From the cell containing the given text, extract its center point as [X, Y] coordinate. 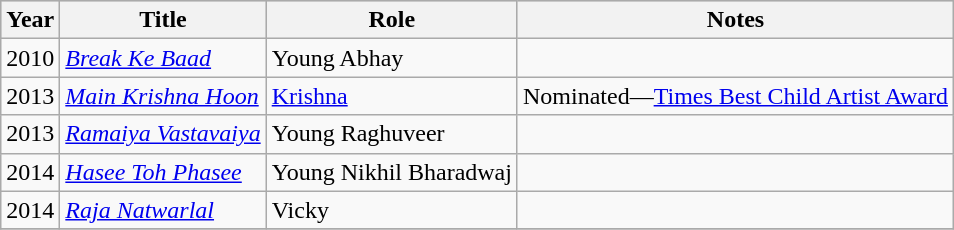
2010 [30, 58]
Notes [735, 20]
Main Krishna Hoon [163, 96]
Young Nikhil Bharadwaj [392, 172]
Raja Natwarlal [163, 210]
Krishna [392, 96]
Hasee Toh Phasee [163, 172]
Young Abhay [392, 58]
Ramaiya Vastavaiya [163, 134]
Vicky [392, 210]
Break Ke Baad [163, 58]
Young Raghuveer [392, 134]
Nominated—Times Best Child Artist Award [735, 96]
Role [392, 20]
Title [163, 20]
Year [30, 20]
